Capture the cell that displays the provided text and extract its (X, Y) central coordinate. 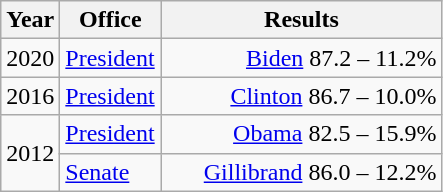
Results (302, 20)
Gillibrand 86.0 – 12.2% (302, 172)
Year (30, 20)
2020 (30, 58)
Biden 87.2 – 11.2% (302, 58)
Senate (110, 172)
2012 (30, 153)
Obama 82.5 – 15.9% (302, 134)
Office (110, 20)
Clinton 86.7 – 10.0% (302, 96)
2016 (30, 96)
